Find where the given text appears and provide that cell's center as [X, Y] coordinate. 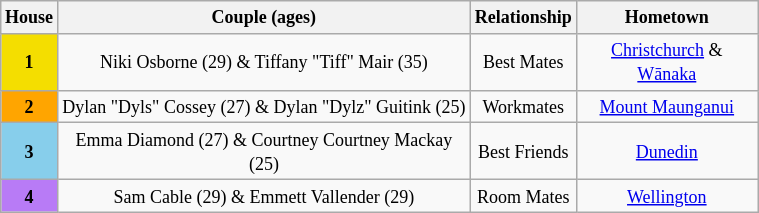
Mount Maunganui [667, 106]
2 [30, 106]
Best Friends [523, 152]
Room Mates [523, 196]
Relationship [523, 18]
Dunedin [667, 152]
Niki Osborne (29) & Tiffany "Tiff" Mair (35) [264, 62]
1 [30, 62]
Workmates [523, 106]
Wellington [667, 196]
Emma Diamond (27) & Courtney Courtney Mackay (25) [264, 152]
3 [30, 152]
Sam Cable (29) & Emmett Vallender (29) [264, 196]
House [30, 18]
Christchurch & Wānaka [667, 62]
Dylan "Dyls" Cossey (27) & Dylan "Dylz" Guitink (25) [264, 106]
Best Mates [523, 62]
Hometown [667, 18]
4 [30, 196]
Couple (ages) [264, 18]
